Output the (X, Y) coordinate of the center of the cell containing the given text.  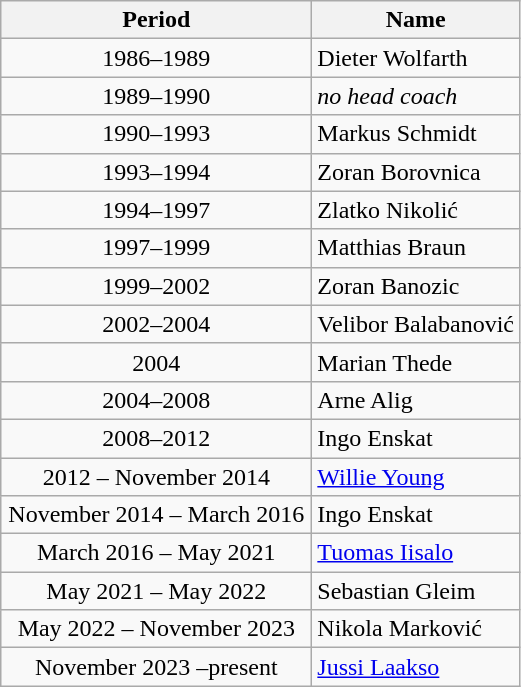
Zoran Banozic (416, 286)
Matthias Braun (416, 248)
November 2014 – March 2016 (156, 515)
2012 – November 2014 (156, 477)
Marian Thede (416, 362)
1986–1989 (156, 58)
Zlatko Nikolić (416, 210)
May 2021 – May 2022 (156, 591)
Arne Alig (416, 400)
Dieter Wolfarth (416, 58)
2008–2012 (156, 438)
Tuomas Iisalo (416, 553)
March 2016 – May 2021 (156, 553)
2004–2008 (156, 400)
no head coach (416, 96)
2002–2004 (156, 324)
Willie Young (416, 477)
Period (156, 20)
1994–1997 (156, 210)
May 2022 – November 2023 (156, 629)
Name (416, 20)
2004 (156, 362)
1989–1990 (156, 96)
Velibor Balabanović (416, 324)
1990–1993 (156, 134)
1993–1994 (156, 172)
1997–1999 (156, 248)
November 2023 –present (156, 667)
Sebastian Gleim (416, 591)
Zoran Borovnica (416, 172)
Markus Schmidt (416, 134)
Jussi Laakso (416, 667)
Nikola Marković (416, 629)
1999–2002 (156, 286)
